Pinpoint the cell where the given text exists, returning its [X, Y] midpoint coordinate. 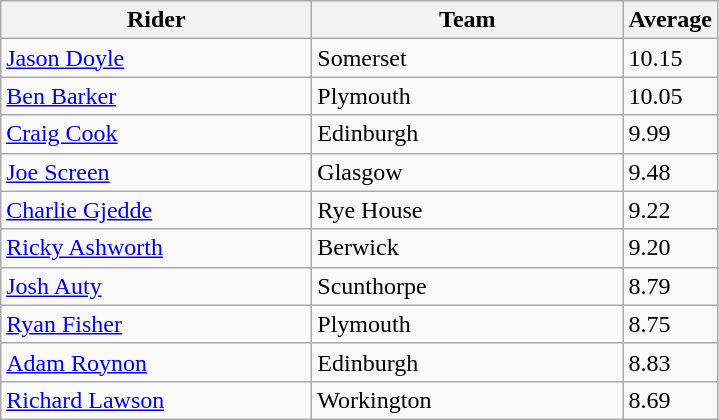
Joe Screen [156, 172]
Berwick [468, 248]
9.20 [670, 248]
Craig Cook [156, 134]
Team [468, 20]
8.69 [670, 400]
9.48 [670, 172]
Workington [468, 400]
Rider [156, 20]
8.83 [670, 362]
Charlie Gjedde [156, 210]
10.05 [670, 96]
Adam Roynon [156, 362]
Average [670, 20]
10.15 [670, 58]
Josh Auty [156, 286]
Jason Doyle [156, 58]
Ricky Ashworth [156, 248]
Rye House [468, 210]
Ben Barker [156, 96]
Glasgow [468, 172]
9.22 [670, 210]
Richard Lawson [156, 400]
Ryan Fisher [156, 324]
8.75 [670, 324]
Somerset [468, 58]
Scunthorpe [468, 286]
9.99 [670, 134]
8.79 [670, 286]
